Return the (X, Y) coordinate for the center point of the cell that contains the specified text.  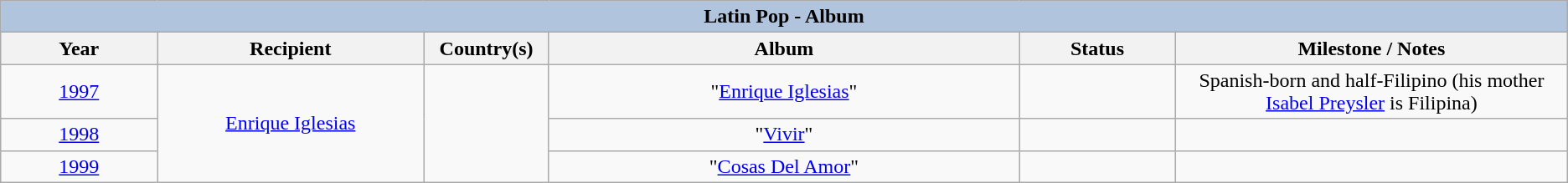
1998 (79, 135)
Status (1097, 48)
1997 (79, 92)
"Cosas Del Amor" (784, 166)
Milestone / Notes (1372, 48)
Album (784, 48)
Enrique Iglesias (291, 124)
"Enrique Iglesias" (784, 92)
Latin Pop - Album (784, 17)
1999 (79, 166)
Recipient (291, 48)
Year (79, 48)
Country(s) (487, 48)
"Vivir" (784, 135)
Spanish-born and half-Filipino (his mother Isabel Preysler is Filipina) (1372, 92)
